Return the [X, Y] coordinate for the center point of the cell that contains the specified text.  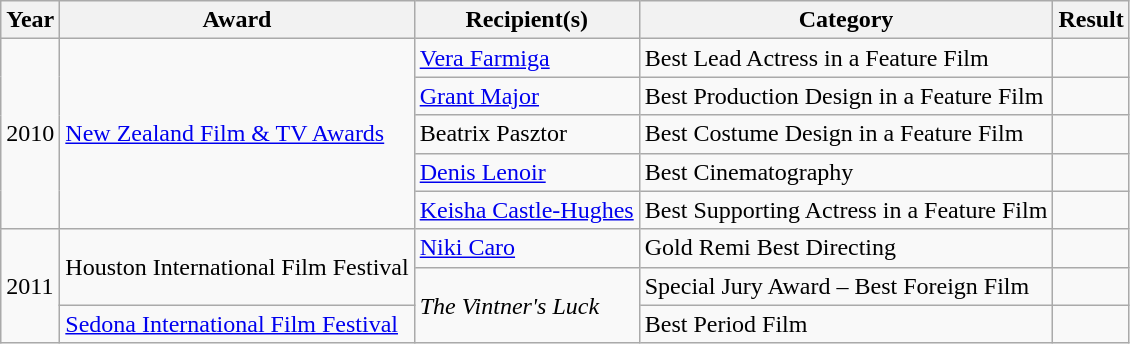
Best Period Film [846, 324]
Result [1091, 20]
Niki Caro [526, 248]
Best Supporting Actress in a Feature Film [846, 210]
Best Production Design in a Feature Film [846, 96]
Year [30, 20]
Keisha Castle-Hughes [526, 210]
Beatrix Pasztor [526, 134]
Special Jury Award – Best Foreign Film [846, 286]
Gold Remi Best Directing [846, 248]
Best Costume Design in a Feature Film [846, 134]
Best Lead Actress in a Feature Film [846, 58]
2010 [30, 134]
Vera Farmiga [526, 58]
2011 [30, 286]
Recipient(s) [526, 20]
Houston International Film Festival [237, 267]
Grant Major [526, 96]
Sedona International Film Festival [237, 324]
Best Cinematography [846, 172]
Award [237, 20]
The Vintner's Luck [526, 305]
New Zealand Film & TV Awards [237, 134]
Denis Lenoir [526, 172]
Category [846, 20]
